From the cell containing the given text, extract its center point as [X, Y] coordinate. 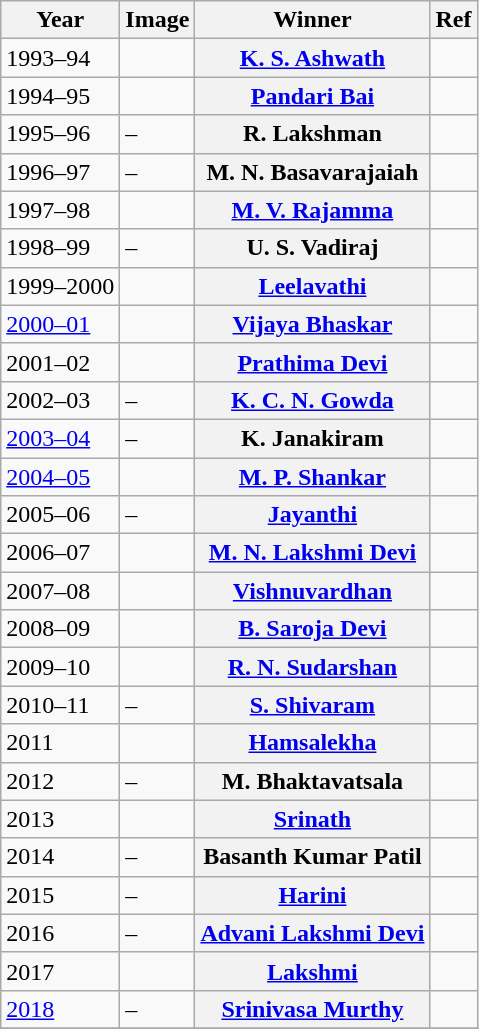
Winner [312, 20]
S. Shivaram [312, 705]
2003–04 [60, 438]
U. S. Vadiraj [312, 248]
2011 [60, 743]
Lakshmi [312, 971]
2014 [60, 857]
Image [158, 20]
2017 [60, 971]
Leelavathi [312, 286]
2016 [60, 933]
Ref [454, 20]
Advani Lakshmi Devi [312, 933]
Basanth Kumar Patil [312, 857]
Prathima Devi [312, 362]
M. Bhaktavatsala [312, 781]
M. N. Lakshmi Devi [312, 553]
K. S. Ashwath [312, 58]
2006–07 [60, 553]
K. C. N. Gowda [312, 400]
2001–02 [60, 362]
2002–03 [60, 400]
Srinivasa Murthy [312, 1009]
1996–97 [60, 172]
Pandari Bai [312, 96]
1998–99 [60, 248]
2000–01 [60, 324]
2007–08 [60, 591]
2018 [60, 1009]
Vishnuvardhan [312, 591]
1995–96 [60, 134]
2004–05 [60, 477]
M. P. Shankar [312, 477]
Hamsalekha [312, 743]
2015 [60, 895]
1994–95 [60, 96]
B. Saroja Devi [312, 629]
1999–2000 [60, 286]
Year [60, 20]
Vijaya Bhaskar [312, 324]
2010–11 [60, 705]
R. Lakshman [312, 134]
1993–94 [60, 58]
R. N. Sudarshan [312, 667]
1997–98 [60, 210]
2012 [60, 781]
2013 [60, 819]
2009–10 [60, 667]
Jayanthi [312, 515]
2005–06 [60, 515]
2008–09 [60, 629]
M. N. Basavarajaiah [312, 172]
K. Janakiram [312, 438]
Srinath [312, 819]
Harini [312, 895]
M. V. Rajamma [312, 210]
